Scan for the cell matching the given text and deliver its (x, y) coordinate at center. 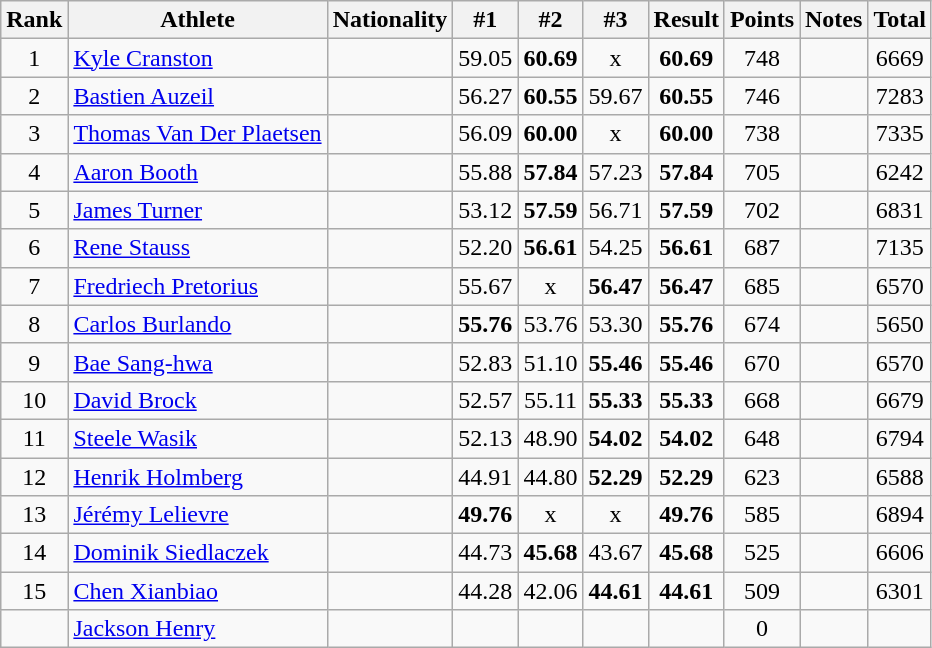
8 (34, 324)
2 (34, 96)
4 (34, 172)
668 (762, 400)
56.71 (616, 210)
51.10 (550, 362)
648 (762, 438)
56.27 (486, 96)
687 (762, 248)
7335 (900, 134)
13 (34, 515)
Jackson Henry (198, 629)
Steele Wasik (198, 438)
53.30 (616, 324)
52.57 (486, 400)
9 (34, 362)
59.67 (616, 96)
Rank (34, 20)
Fredriech Pretorius (198, 286)
0 (762, 629)
#1 (486, 20)
670 (762, 362)
509 (762, 591)
52.83 (486, 362)
Jérémy Lelievre (198, 515)
Thomas Van Der Plaetsen (198, 134)
14 (34, 553)
Nationality (390, 20)
James Turner (198, 210)
53.12 (486, 210)
David Brock (198, 400)
6831 (900, 210)
53.76 (550, 324)
57.23 (616, 172)
6242 (900, 172)
6894 (900, 515)
42.06 (550, 591)
52.13 (486, 438)
Henrik Holmberg (198, 477)
Bastien Auzeil (198, 96)
5650 (900, 324)
6679 (900, 400)
746 (762, 96)
Carlos Burlando (198, 324)
702 (762, 210)
44.73 (486, 553)
6794 (900, 438)
55.88 (486, 172)
10 (34, 400)
Bae Sang-hwa (198, 362)
52.20 (486, 248)
56.09 (486, 134)
Chen Xianbiao (198, 591)
6669 (900, 58)
525 (762, 553)
3 (34, 134)
Points (762, 20)
44.91 (486, 477)
1 (34, 58)
15 (34, 591)
674 (762, 324)
Kyle Cranston (198, 58)
Athlete (198, 20)
Aaron Booth (198, 172)
7 (34, 286)
623 (762, 477)
Notes (834, 20)
7135 (900, 248)
585 (762, 515)
#3 (616, 20)
44.80 (550, 477)
11 (34, 438)
54.25 (616, 248)
5 (34, 210)
44.28 (486, 591)
Total (900, 20)
12 (34, 477)
Result (686, 20)
Dominik Siedlaczek (198, 553)
55.11 (550, 400)
748 (762, 58)
55.67 (486, 286)
#2 (550, 20)
738 (762, 134)
685 (762, 286)
6588 (900, 477)
Rene Stauss (198, 248)
6301 (900, 591)
43.67 (616, 553)
6606 (900, 553)
48.90 (550, 438)
6 (34, 248)
7283 (900, 96)
705 (762, 172)
59.05 (486, 58)
